Detect which cell encompasses the target text, then output its [x, y] center coordinate. 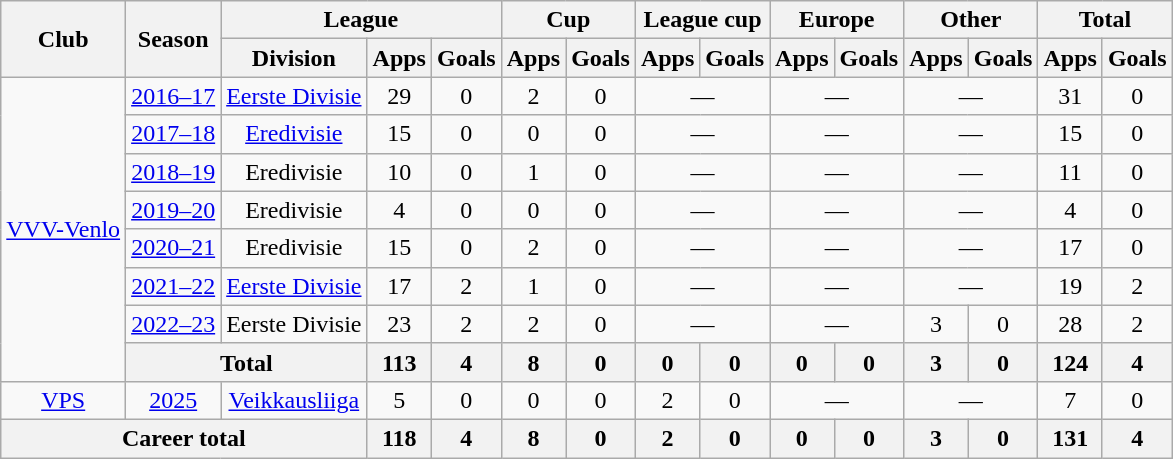
23 [399, 324]
League [362, 20]
2020–21 [174, 248]
19 [1070, 286]
Division [294, 58]
28 [1070, 324]
118 [399, 438]
29 [399, 96]
2019–20 [174, 210]
Career total [184, 438]
League cup [702, 20]
11 [1070, 172]
Other [971, 20]
VPS [64, 400]
2017–18 [174, 134]
31 [1070, 96]
5 [399, 400]
VVV-Venlo [64, 229]
Europe [837, 20]
113 [399, 362]
7 [1070, 400]
Season [174, 39]
Cup [568, 20]
Club [64, 39]
Veikkausliiga [294, 400]
2022–23 [174, 324]
2018–19 [174, 172]
131 [1070, 438]
2025 [174, 400]
124 [1070, 362]
10 [399, 172]
2021–22 [174, 286]
2016–17 [174, 96]
